Determine the (X, Y) coordinate at the center of the cell enclosing the given text.  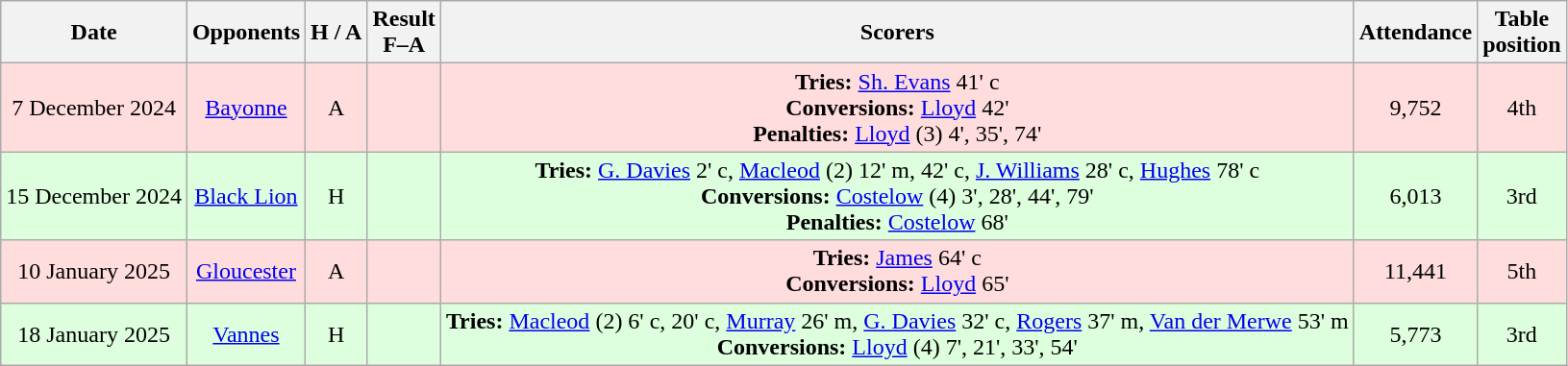
Attendance (1415, 33)
5th (1522, 271)
7 December 2024 (94, 108)
H / A (336, 33)
Date (94, 33)
Tries: Macleod (2) 6' c, 20' c, Murray 26' m, G. Davies 32' c, Rogers 37' m, Van der Merwe 53' mConversions: Lloyd (4) 7', 21', 33', 54' (897, 334)
9,752 (1415, 108)
5,773 (1415, 334)
Tries: G. Davies 2' c, Macleod (2) 12' m, 42' c, J. Williams 28' c, Hughes 78' cConversions: Costelow (4) 3', 28', 44', 79'Penalties: Costelow 68' (897, 196)
Bayonne (246, 108)
Tableposition (1522, 33)
Scorers (897, 33)
Black Lion (246, 196)
11,441 (1415, 271)
4th (1522, 108)
ResultF–A (404, 33)
Opponents (246, 33)
6,013 (1415, 196)
10 January 2025 (94, 271)
Vannes (246, 334)
18 January 2025 (94, 334)
Tries: Sh. Evans 41' cConversions: Lloyd 42'Penalties: Lloyd (3) 4', 35', 74' (897, 108)
15 December 2024 (94, 196)
Tries: James 64' cConversions: Lloyd 65' (897, 271)
Gloucester (246, 271)
